Return the [X, Y] coordinate for the center point of the cell that contains the specified text.  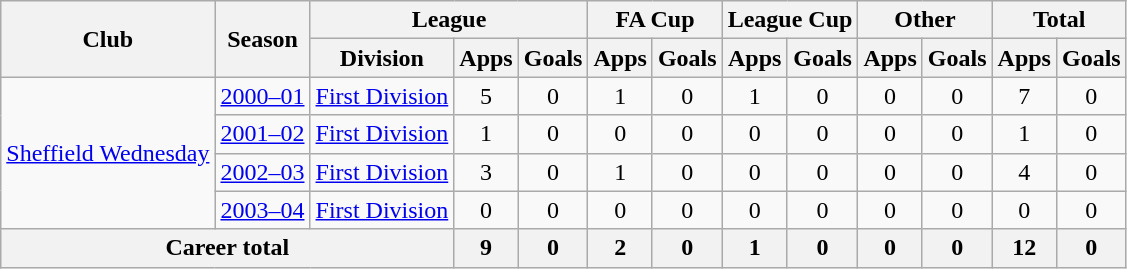
Season [262, 39]
5 [486, 96]
9 [486, 248]
2003–04 [262, 210]
Sheffield Wednesday [108, 153]
3 [486, 172]
7 [1024, 96]
League [449, 20]
2000–01 [262, 96]
Club [108, 39]
2 [620, 248]
Career total [228, 248]
League Cup [790, 20]
4 [1024, 172]
2001–02 [262, 134]
2002–03 [262, 172]
Other [925, 20]
Division [382, 58]
12 [1024, 248]
FA Cup [655, 20]
Total [1059, 20]
